Extract the (X, Y) coordinate from the center of the cell holding the provided text.  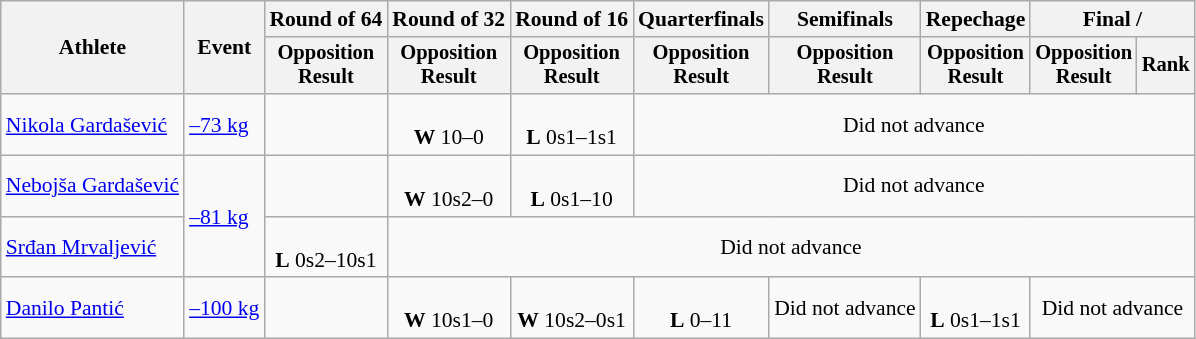
–100 kg (224, 308)
Danilo Pantić (92, 308)
L 0s2–10s1 (326, 248)
Nikola Gardašević (92, 124)
Srđan Mrvaljević (92, 248)
–73 kg (224, 124)
W 10s2–0s1 (572, 308)
Round of 16 (572, 19)
Athlete (92, 48)
Round of 64 (326, 19)
Semifinals (845, 19)
Final / (1112, 19)
–81 kg (224, 217)
W 10s1–0 (448, 308)
W 10–0 (448, 124)
Round of 32 (448, 19)
L 0–11 (701, 308)
Quarterfinals (701, 19)
L 0s1–10 (572, 186)
Event (224, 48)
W 10s2–0 (448, 186)
Nebojša Gardašević (92, 186)
Rank (1166, 66)
Repechage (976, 19)
